Capture the cell that displays the provided text and extract its [x, y] central coordinate. 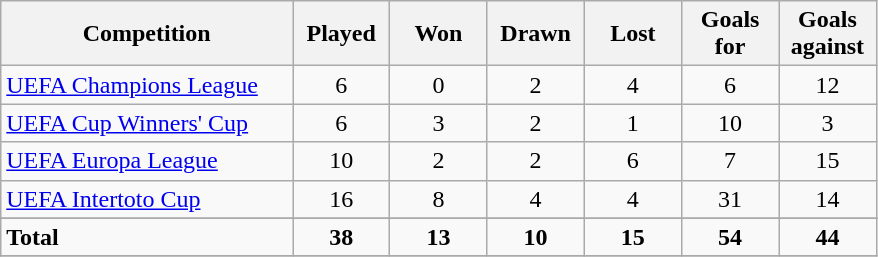
Competition [147, 34]
Goalsfor [730, 34]
38 [342, 237]
Drawn [536, 34]
Played [342, 34]
13 [438, 237]
8 [438, 199]
1 [632, 123]
UEFA Cup Winners' Cup [147, 123]
UEFA Europa League [147, 161]
Goalsagainst [828, 34]
Won [438, 34]
44 [828, 237]
12 [828, 85]
7 [730, 161]
14 [828, 199]
UEFA Champions League [147, 85]
Total [147, 237]
54 [730, 237]
Lost [632, 34]
31 [730, 199]
0 [438, 85]
UEFA Intertoto Cup [147, 199]
16 [342, 199]
